Output the [x, y] coordinate of the center of the cell containing the given text.  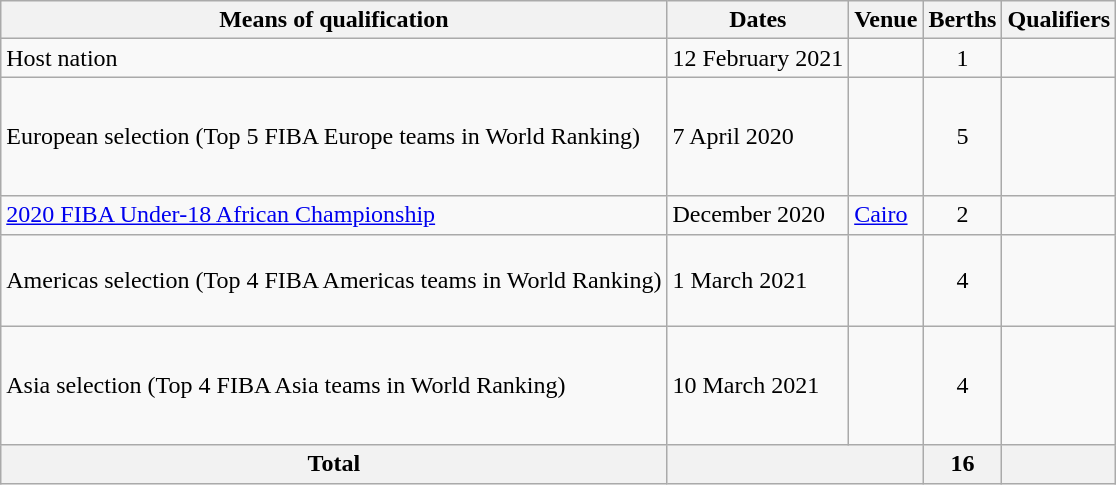
December 2020 [758, 215]
7 April 2020 [758, 136]
Total [334, 464]
10 March 2021 [758, 386]
Berths [962, 20]
Means of qualification [334, 20]
2 [962, 215]
5 [962, 136]
1 March 2021 [758, 280]
Venue [886, 20]
Dates [758, 20]
12 February 2021 [758, 58]
Americas selection (Top 4 FIBA Americas teams in World Ranking) [334, 280]
16 [962, 464]
Host nation [334, 58]
European selection (Top 5 FIBA Europe teams in World Ranking) [334, 136]
2020 FIBA Under-18 African Championship [334, 215]
1 [962, 58]
Qualifiers [1059, 20]
Asia selection (Top 4 FIBA Asia teams in World Ranking) [334, 386]
Cairo [886, 215]
